Identify which cell holds the provided text, then report its [x, y] central coordinate. 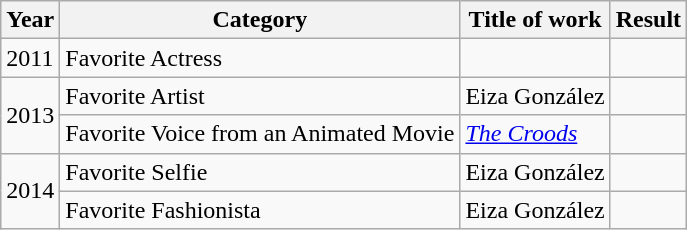
Favorite Selfie [260, 172]
Favorite Artist [260, 96]
2011 [30, 58]
The Croods [535, 134]
Favorite Voice from an Animated Movie [260, 134]
Category [260, 20]
Favorite Actress [260, 58]
2013 [30, 115]
2014 [30, 191]
Year [30, 20]
Favorite Fashionista [260, 210]
Result [648, 20]
Title of work [535, 20]
